Find where the given text appears and provide that cell's center as (X, Y) coordinate. 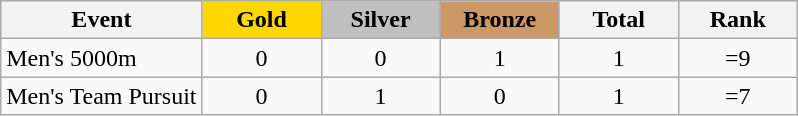
Men's 5000m (102, 58)
=9 (738, 58)
Event (102, 20)
Rank (738, 20)
Bronze (500, 20)
Men's Team Pursuit (102, 96)
=7 (738, 96)
Silver (380, 20)
Gold (262, 20)
Total (618, 20)
